Return the [x, y] coordinate for the center point of the cell that contains the specified text.  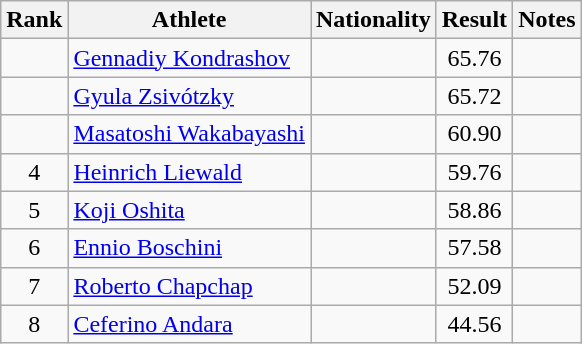
57.58 [474, 248]
Gennadiy Kondrashov [190, 58]
52.09 [474, 286]
Athlete [190, 20]
Nationality [373, 20]
Result [474, 20]
Masatoshi Wakabayashi [190, 134]
Heinrich Liewald [190, 172]
59.76 [474, 172]
Rank [34, 20]
7 [34, 286]
Roberto Chapchap [190, 286]
6 [34, 248]
58.86 [474, 210]
Ennio Boschini [190, 248]
65.76 [474, 58]
44.56 [474, 324]
Gyula Zsivótzky [190, 96]
4 [34, 172]
60.90 [474, 134]
5 [34, 210]
Koji Oshita [190, 210]
Ceferino Andara [190, 324]
65.72 [474, 96]
8 [34, 324]
Notes [547, 20]
